Detect which cell encompasses the target text, then output its (x, y) center coordinate. 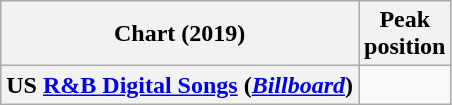
Peakposition (405, 34)
Chart (2019) (180, 34)
US R&B Digital Songs (Billboard) (180, 85)
